For the text-containing cell, return its midpoint in (X, Y) coordinate format. 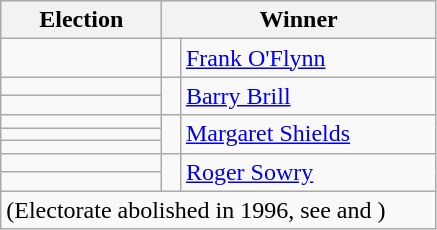
Winner (299, 20)
Election (82, 20)
Frank O'Flynn (308, 58)
(Electorate abolished in 1996, see and ) (218, 210)
Margaret Shields (308, 134)
Barry Brill (308, 96)
Roger Sowry (308, 172)
